Locate the cell with the specified text and output its (X, Y) center coordinate. 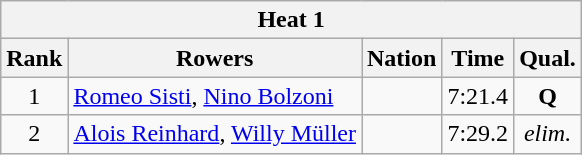
7:29.2 (478, 134)
1 (34, 96)
Nation (402, 58)
Qual. (548, 58)
Heat 1 (292, 20)
Romeo Sisti, Nino Bolzoni (215, 96)
Rank (34, 58)
elim. (548, 134)
Q (548, 96)
Time (478, 58)
Alois Reinhard, Willy Müller (215, 134)
2 (34, 134)
7:21.4 (478, 96)
Rowers (215, 58)
